Return the [X, Y] coordinate for the center point of the cell that contains the specified text.  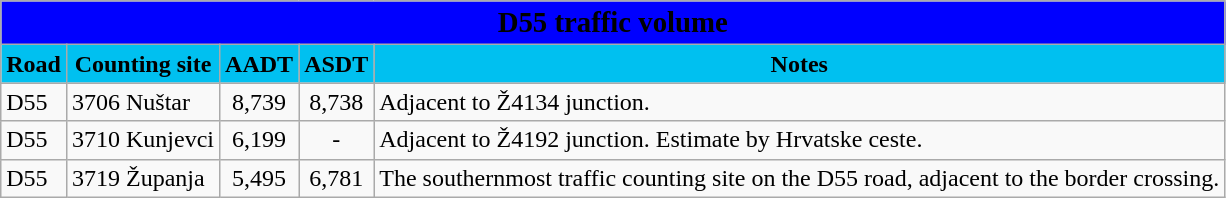
Road [34, 64]
- [336, 140]
Adjacent to Ž4192 junction. Estimate by Hrvatske ceste. [800, 140]
8,738 [336, 102]
6,199 [260, 140]
6,781 [336, 178]
8,739 [260, 102]
Counting site [142, 64]
The southernmost traffic counting site on the D55 road, adjacent to the border crossing. [800, 178]
D55 traffic volume [613, 23]
3710 Kunjevci [142, 140]
Notes [800, 64]
Adjacent to Ž4134 junction. [800, 102]
ASDT [336, 64]
3706 Nuštar [142, 102]
AADT [260, 64]
3719 Županja [142, 178]
5,495 [260, 178]
